Return the [X, Y] coordinate for the center point of the cell that contains the specified text.  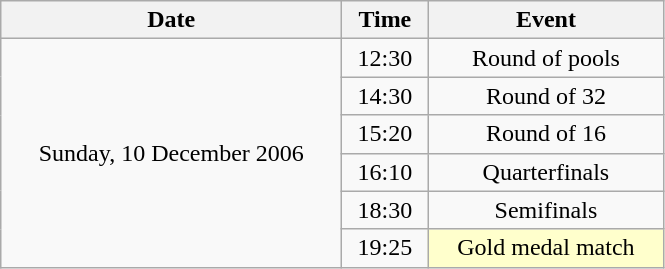
Semifinals [546, 210]
Sunday, 10 December 2006 [172, 153]
Round of 16 [546, 134]
16:10 [385, 172]
14:30 [385, 96]
18:30 [385, 210]
Round of pools [546, 58]
Gold medal match [546, 248]
15:20 [385, 134]
Round of 32 [546, 96]
Event [546, 20]
19:25 [385, 248]
Date [172, 20]
12:30 [385, 58]
Time [385, 20]
Quarterfinals [546, 172]
